Identify which cell holds the provided text, then report its [x, y] central coordinate. 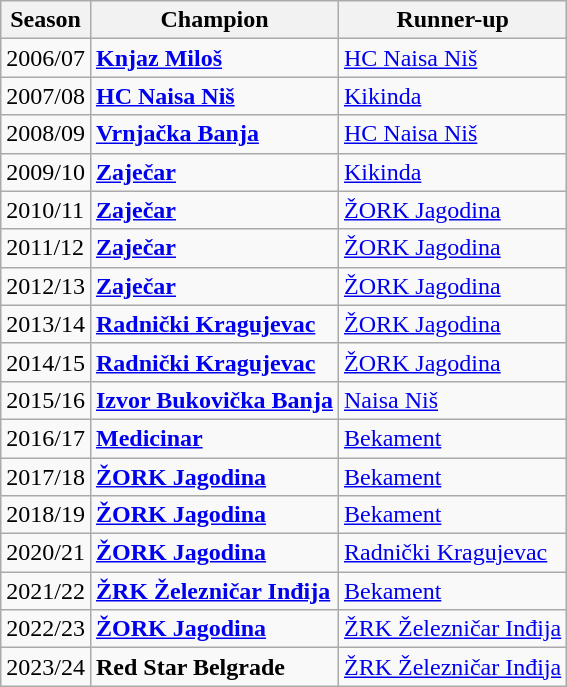
2018/19 [46, 515]
2021/22 [46, 591]
Knjaz Miloš [214, 58]
2016/17 [46, 438]
2006/07 [46, 58]
2012/13 [46, 286]
Naisa Niš [452, 400]
2023/24 [46, 667]
2017/18 [46, 477]
2008/09 [46, 134]
2011/12 [46, 248]
Runner-up [452, 20]
Season [46, 20]
2007/08 [46, 96]
2014/15 [46, 362]
Izvor Bukovička Banja [214, 400]
Vrnjačka Banja [214, 134]
2013/14 [46, 324]
Champion [214, 20]
2022/23 [46, 629]
2015/16 [46, 400]
Medicinar [214, 438]
Red Star Belgrade [214, 667]
2010/11 [46, 210]
2020/21 [46, 553]
2009/10 [46, 172]
